Return the [x, y] coordinate for the center point of the cell that contains the specified text.  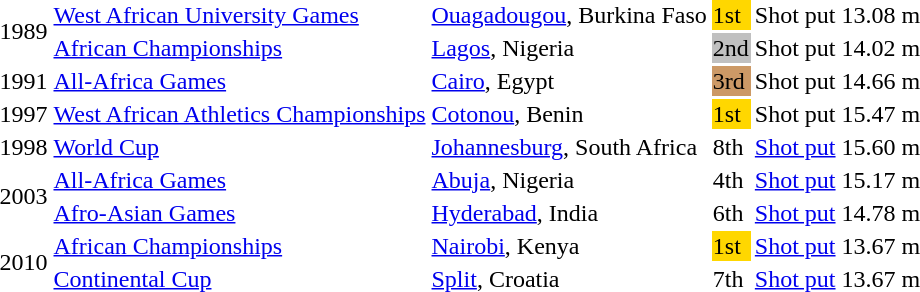
6th [730, 213]
8th [730, 147]
Afro-Asian Games [240, 213]
Cairo, Egypt [569, 81]
Ouagadougou, Burkina Faso [569, 15]
2nd [730, 48]
Abuja, Nigeria [569, 180]
Johannesburg, South Africa [569, 147]
Nairobi, Kenya [569, 246]
West African Athletics Championships [240, 114]
Cotonou, Benin [569, 114]
World Cup [240, 147]
West African University Games [240, 15]
Hyderabad, India [569, 213]
4th [730, 180]
Lagos, Nigeria [569, 48]
3rd [730, 81]
